For the text-containing cell, return its midpoint in (x, y) coordinate format. 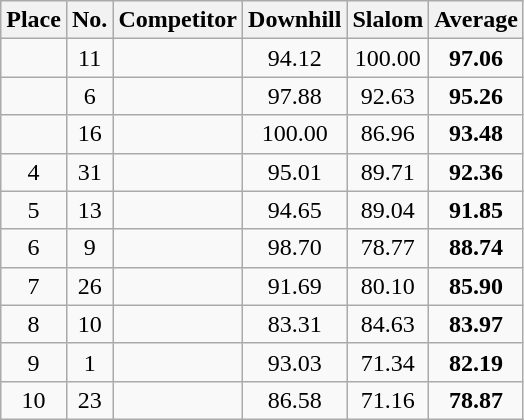
93.03 (295, 362)
92.36 (476, 172)
78.77 (388, 248)
91.69 (295, 286)
95.26 (476, 96)
7 (34, 286)
86.58 (295, 400)
11 (89, 58)
5 (34, 210)
1 (89, 362)
16 (89, 134)
91.85 (476, 210)
26 (89, 286)
Slalom (388, 20)
Competitor (178, 20)
95.01 (295, 172)
83.31 (295, 324)
89.04 (388, 210)
86.96 (388, 134)
84.63 (388, 324)
82.19 (476, 362)
98.70 (295, 248)
94.12 (295, 58)
31 (89, 172)
88.74 (476, 248)
71.16 (388, 400)
23 (89, 400)
Place (34, 20)
80.10 (388, 286)
83.97 (476, 324)
Downhill (295, 20)
71.34 (388, 362)
8 (34, 324)
No. (89, 20)
92.63 (388, 96)
94.65 (295, 210)
78.87 (476, 400)
13 (89, 210)
89.71 (388, 172)
85.90 (476, 286)
97.06 (476, 58)
Average (476, 20)
93.48 (476, 134)
4 (34, 172)
97.88 (295, 96)
